Search for the cell housing the specified text and yield its [x, y] center coordinate. 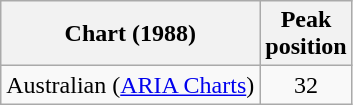
Peakposition [306, 34]
Chart (1988) [130, 34]
Australian (ARIA Charts) [130, 85]
32 [306, 85]
